Identify which cell holds the provided text, then report its [X, Y] central coordinate. 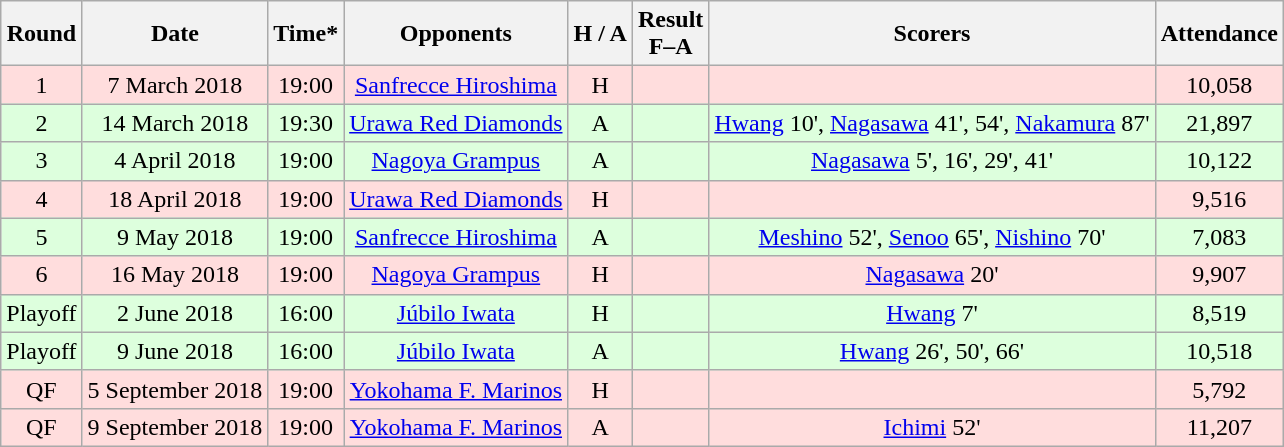
19:30 [306, 123]
Nagasawa 5', 16', 29', 41' [932, 161]
4 April 2018 [175, 161]
Nagasawa 20' [932, 275]
7 March 2018 [175, 85]
1 [42, 85]
6 [42, 275]
Ichimi 52' [932, 427]
Scorers [932, 34]
16 May 2018 [175, 275]
H / A [600, 34]
10,518 [1219, 351]
18 April 2018 [175, 199]
9,516 [1219, 199]
Attendance [1219, 34]
Meshino 52', Senoo 65', Nishino 70' [932, 237]
9 May 2018 [175, 237]
Round [42, 34]
4 [42, 199]
9 September 2018 [175, 427]
Hwang 7' [932, 313]
5 [42, 237]
Opponents [456, 34]
8,519 [1219, 313]
5 September 2018 [175, 389]
11,207 [1219, 427]
2 June 2018 [175, 313]
7,083 [1219, 237]
ResultF–A [670, 34]
3 [42, 161]
Hwang 26', 50', 66' [932, 351]
Date [175, 34]
Time* [306, 34]
21,897 [1219, 123]
10,122 [1219, 161]
2 [42, 123]
5,792 [1219, 389]
9 June 2018 [175, 351]
Hwang 10', Nagasawa 41', 54', Nakamura 87' [932, 123]
14 March 2018 [175, 123]
9,907 [1219, 275]
10,058 [1219, 85]
